For the text-containing cell, return its midpoint in (x, y) coordinate format. 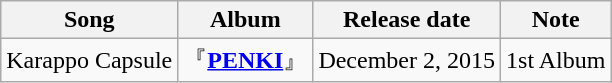
December 2, 2015 (407, 60)
Album (246, 20)
Note (556, 20)
Karappo Capsule (90, 60)
Song (90, 20)
『PENKI』 (246, 60)
1st Album (556, 60)
Release date (407, 20)
